Detect which cell encompasses the target text, then output its [x, y] center coordinate. 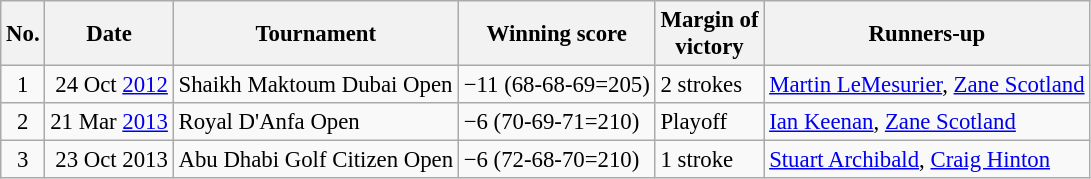
Runners-up [927, 34]
Winning score [556, 34]
No. [23, 34]
−6 (70-69-71=210) [556, 122]
1 [23, 85]
2 strokes [710, 85]
Shaikh Maktoum Dubai Open [316, 85]
1 stroke [710, 160]
Date [109, 34]
Tournament [316, 34]
24 Oct 2012 [109, 85]
2 [23, 122]
Royal D'Anfa Open [316, 122]
−6 (72-68-70=210) [556, 160]
−11 (68-68-69=205) [556, 85]
21 Mar 2013 [109, 122]
23 Oct 2013 [109, 160]
Stuart Archibald, Craig Hinton [927, 160]
Margin ofvictory [710, 34]
Ian Keenan, Zane Scotland [927, 122]
Abu Dhabi Golf Citizen Open [316, 160]
3 [23, 160]
Playoff [710, 122]
Martin LeMesurier, Zane Scotland [927, 85]
